For the text-containing cell, return its midpoint in (x, y) coordinate format. 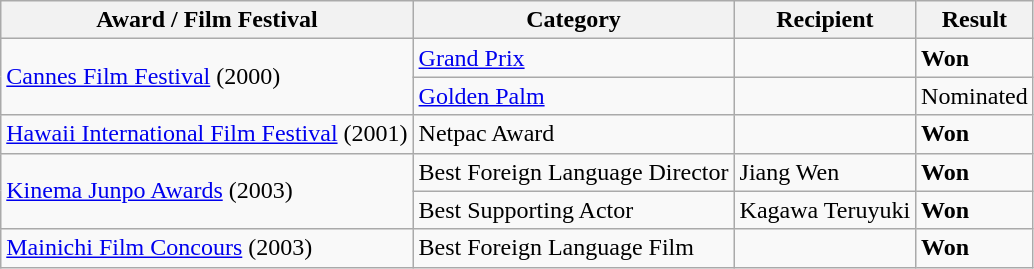
Kinema Junpo Awards (2003) (207, 191)
Netpac Award (574, 134)
Kagawa Teruyuki (825, 210)
Mainichi Film Concours (2003) (207, 248)
Category (574, 20)
Cannes Film Festival (2000) (207, 77)
Best Supporting Actor (574, 210)
Nominated (975, 96)
Jiang Wen (825, 172)
Best Foreign Language Director (574, 172)
Best Foreign Language Film (574, 248)
Result (975, 20)
Recipient (825, 20)
Grand Prix (574, 58)
Hawaii International Film Festival (2001) (207, 134)
Award / Film Festival (207, 20)
Golden Palm (574, 96)
